Return the (X, Y) coordinate for the center point of the cell that contains the specified text.  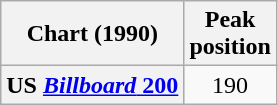
US Billboard 200 (92, 85)
Peakposition (230, 34)
190 (230, 85)
Chart (1990) (92, 34)
